Search for the cell housing the specified text and yield its [x, y] center coordinate. 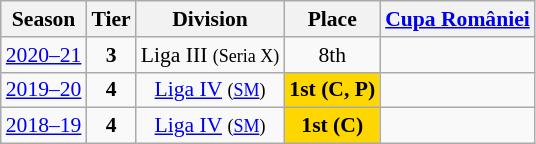
2019–20 [44, 90]
1st (C) [332, 126]
2018–19 [44, 126]
1st (C, P) [332, 90]
Liga III (Seria X) [210, 55]
Tier [110, 19]
Cupa României [458, 19]
Division [210, 19]
8th [332, 55]
Place [332, 19]
2020–21 [44, 55]
Season [44, 19]
3 [110, 55]
